Search for the cell housing the specified text and yield its (x, y) center coordinate. 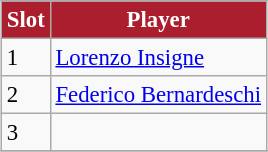
Slot (26, 20)
Lorenzo Insigne (158, 58)
Federico Bernardeschi (158, 95)
1 (26, 58)
Player (158, 20)
2 (26, 95)
3 (26, 133)
